Detect which cell encompasses the target text, then output its (x, y) center coordinate. 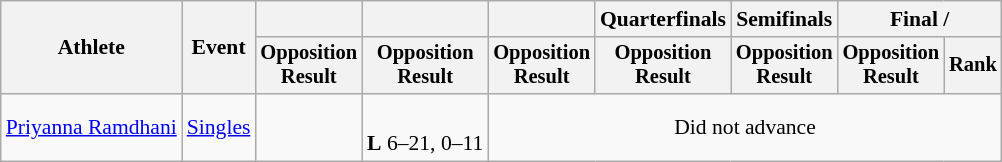
Rank (973, 66)
Quarterfinals (663, 19)
Final / (920, 19)
L 6–21, 0–11 (425, 128)
Did not advance (744, 128)
Priyanna Ramdhani (92, 128)
Athlete (92, 48)
Singles (219, 128)
Semifinals (784, 19)
Event (219, 48)
